Locate the cell with the specified text and output its [x, y] center coordinate. 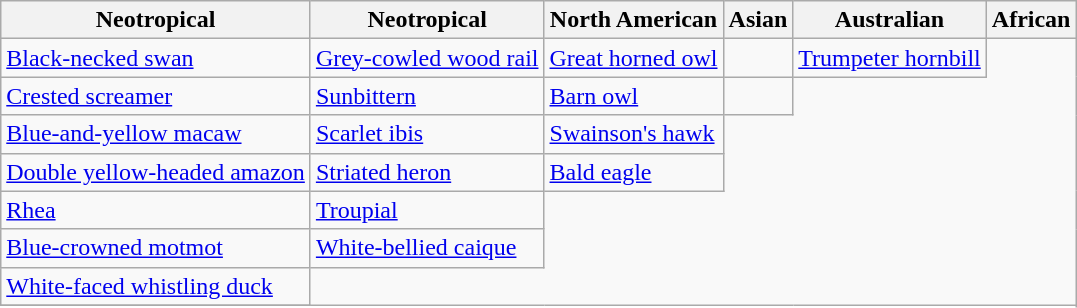
White-faced whistling duck [156, 286]
Grey-cowled wood rail [427, 58]
Bald eagle [634, 172]
Blue-and-yellow macaw [156, 134]
Scarlet ibis [427, 134]
Trumpeter hornbill [890, 58]
African [1031, 20]
Double yellow-headed amazon [156, 172]
Australian [890, 20]
Sunbittern [427, 96]
North American [634, 20]
Black-necked swan [156, 58]
Striated heron [427, 172]
Troupial [427, 210]
Barn owl [634, 96]
Blue-crowned motmot [156, 248]
Great horned owl [634, 58]
White-bellied caique [427, 248]
Swainson's hawk [634, 134]
Rhea [156, 210]
Crested screamer [156, 96]
Asian [758, 20]
